Return the (X, Y) coordinate for the center point of the cell that contains the specified text.  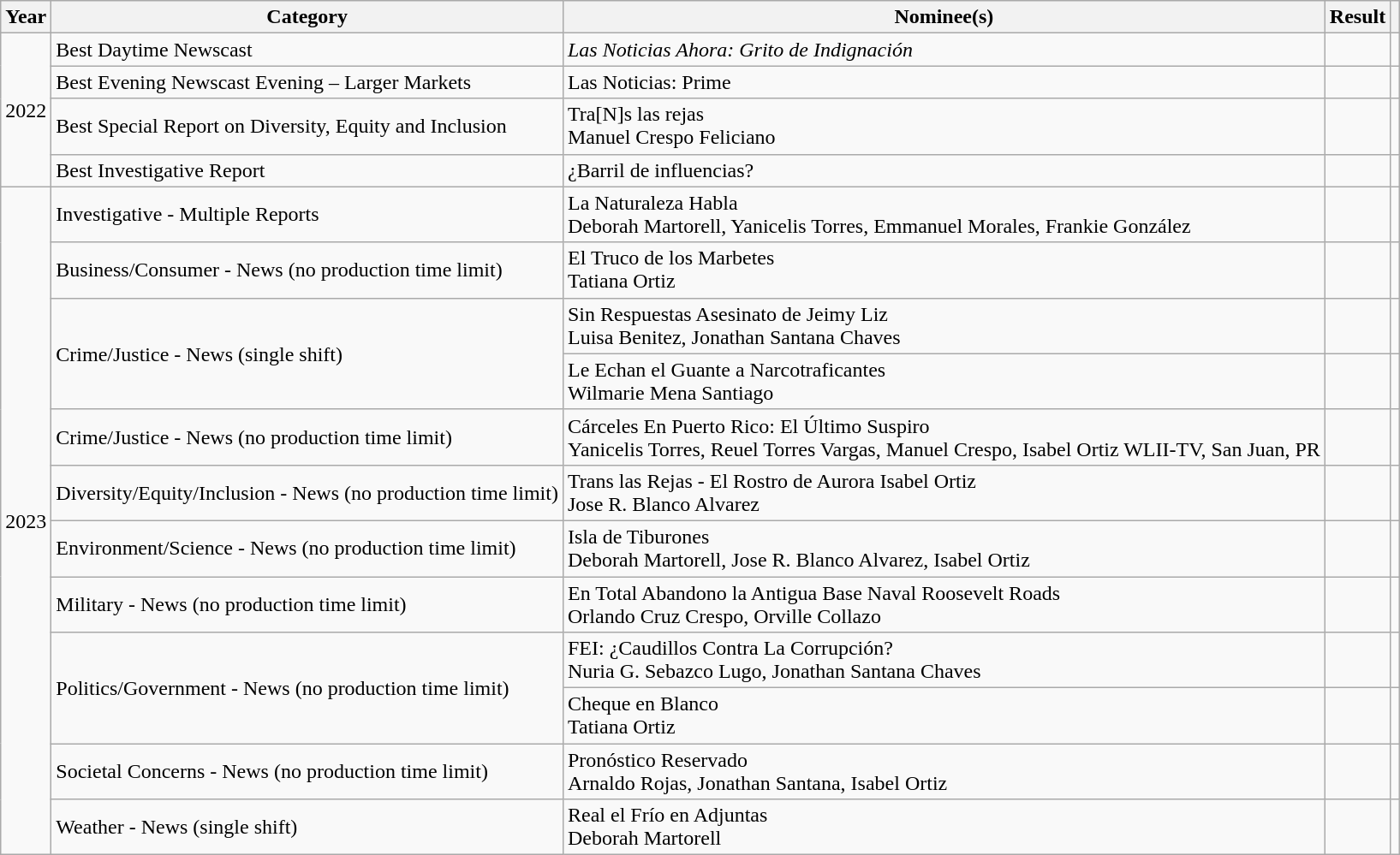
Nominee(s) (944, 17)
Business/Consumer - News (no production time limit) (307, 270)
Le Echan el Guante a NarcotraficantesWilmarie Mena Santiago (944, 382)
Year (26, 17)
Best Investigative Report (307, 170)
2022 (26, 110)
Best Daytime Newscast (307, 50)
Crime/Justice - News (no production time limit) (307, 436)
Crime/Justice - News (single shift) (307, 353)
Las Noticias: Prime (944, 82)
¿Barril de influencias? (944, 170)
Isla de TiburonesDeborah Martorell, Jose R. Blanco Alvarez, Isabel Ortiz (944, 548)
Cárceles En Puerto Rico: El Último SuspiroYanicelis Torres, Reuel Torres Vargas, Manuel Crespo, Isabel Ortiz WLII-TV, San Juan, PR (944, 436)
Las Noticias Ahora: Grito de Indignación (944, 50)
Diversity/Equity/Inclusion - News (no production time limit) (307, 493)
FEI: ¿Caudillos Contra La Corrupción?Nuria G. Sebazco Lugo, Jonathan Santana Chaves (944, 661)
El Truco de los MarbetesTatiana Ortiz (944, 270)
La Naturaleza HablaDeborah Martorell, Yanicelis Torres, Emmanuel Morales, Frankie González (944, 214)
Real el Frío en AdjuntasDeborah Martorell (944, 827)
Result (1357, 17)
Politics/Government - News (no production time limit) (307, 688)
Cheque en BlancoTatiana Ortiz (944, 715)
Societal Concerns - News (no production time limit) (307, 772)
Weather - News (single shift) (307, 827)
2023 (26, 520)
Trans las Rejas - El Rostro de Aurora Isabel OrtizJose R. Blanco Alvarez (944, 493)
Best Special Report on Diversity, Equity and Inclusion (307, 127)
Environment/Science - News (no production time limit) (307, 548)
Sin Respuestas Asesinato de Jeimy LizLuisa Benitez, Jonathan Santana Chaves (944, 325)
En Total Abandono la Antigua Base Naval Roosevelt RoadsOrlando Cruz Crespo, Orville Collazo (944, 604)
Military - News (no production time limit) (307, 604)
Best Evening Newscast Evening – Larger Markets (307, 82)
Pronóstico ReservadoArnaldo Rojas, Jonathan Santana, Isabel Ortiz (944, 772)
Investigative - Multiple Reports (307, 214)
Tra[N]s las rejas Manuel Crespo Feliciano (944, 127)
Category (307, 17)
